Return (x, y) of the center of cell containing provided text 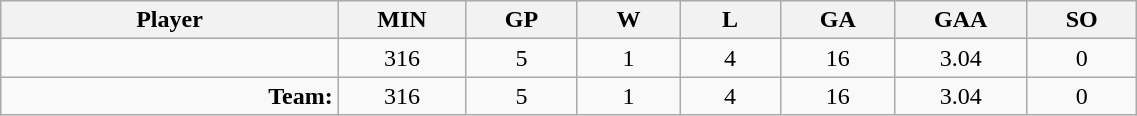
W (628, 20)
GA (838, 20)
SO (1081, 20)
Team: (170, 96)
Player (170, 20)
MIN (402, 20)
GAA (961, 20)
GP (522, 20)
L (730, 20)
